Identify which cell holds the provided text, then report its [x, y] central coordinate. 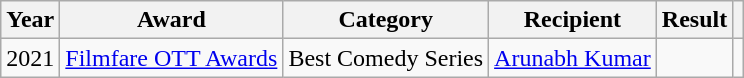
2021 [30, 58]
Arunabh Kumar [573, 58]
Award [172, 20]
Year [30, 20]
Result [694, 20]
Filmfare OTT Awards [172, 58]
Category [386, 20]
Best Comedy Series [386, 58]
Recipient [573, 20]
